Detect which cell encompasses the target text, then output its [X, Y] center coordinate. 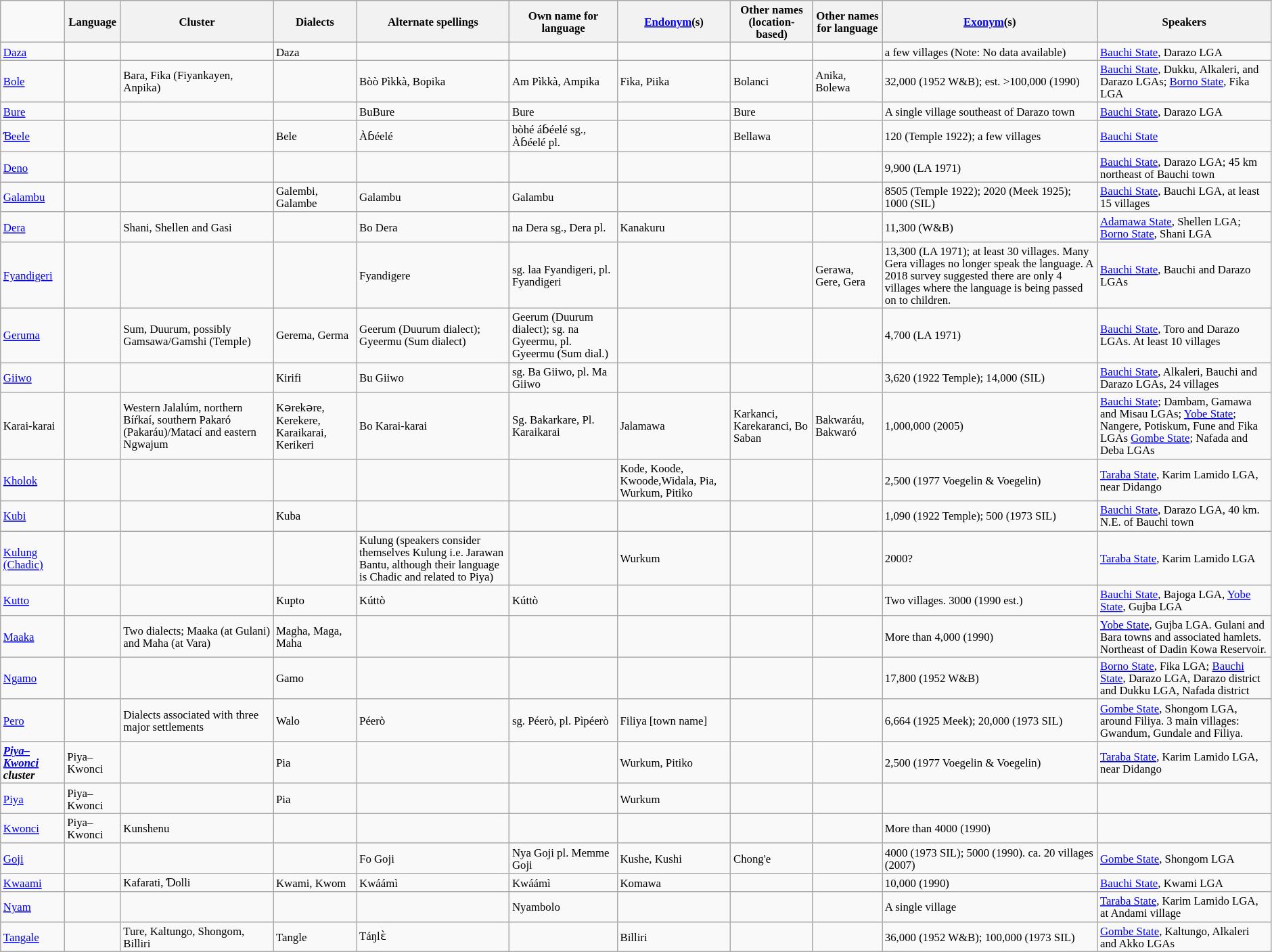
Billiri [674, 937]
Ɓeele [32, 137]
Bauchi State, Toro and Darazo LGAs. At least 10 villages [1184, 336]
Bellawa [771, 137]
Cluster [197, 22]
Kafarati, Ɗolli [197, 883]
Kode, Koode, Kwoode,Widala, Pia, Wurkum, Pitiko [674, 480]
a few villages (Note: No data available) [990, 51]
Komawa [674, 883]
Gerawa, Gere, Gera [847, 275]
Fyandigere [433, 275]
Bele [315, 137]
Bòò Pìkkà, Bopika [433, 81]
Geerum (Duurum dialect); Gyeermu (Sum dialect) [433, 336]
Bauchi State; Dambam, Gamawa and Misau LGAs; Yobe State; Nangere, Potiskum, Fune and Fika LGAs Gombe State; Nafada and Deba LGAs [1184, 426]
Kunshenu [197, 828]
Kwaami [32, 883]
Bara, Fika (Fiyankayen, Anpika) [197, 81]
Kushe, Kushi [674, 858]
Am Pìkkà, Ampika [564, 81]
Ngamo [32, 678]
Bauchi State, Bajoga LGA, Yobe State, Gujba LGA [1184, 600]
6,664 (1925 Meek); 20,000 (1973 SIL) [990, 721]
3,620 (1922 Temple); 14,000 (SIL) [990, 378]
Two villages. 3000 (1990 est.) [990, 600]
Àɓéelé [433, 137]
BuBure [433, 112]
Own name for language [564, 22]
Sg. Bakarkare, Pl. Karaikarai [564, 426]
Dera [32, 227]
Kirifi [315, 378]
Nya Goji pl. Memme Goji [564, 858]
Karai-karai [32, 426]
Other names (location-based) [771, 22]
Bauchi State, Kwami LGA [1184, 883]
na Dera sg., Dera pl. [564, 227]
Exonym(s) [990, 22]
Giiwo [32, 378]
Bole [32, 81]
Bakwaráu, Bakwaró [847, 426]
Piya [32, 798]
120 (Temple 1922); a few villages [990, 137]
sg. laa Fyandigeri, pl. Fyandigeri [564, 275]
9,900 (LA 1971) [990, 167]
Goji [32, 858]
Dialects [315, 22]
Bo Karai-karai [433, 426]
Alternate spellings [433, 22]
Bauchi State, Bauchi LGA, at least 15 villages [1184, 197]
Gombe State, Shongom LGA, around Filiya. 3 main villages: Gwandum, Gundale and Filiya. [1184, 721]
Bauchi State, Alkaleri, Bauchi and Darazo LGAs, 24 villages [1184, 378]
Fika, Piika [674, 81]
Deno [32, 167]
Nyambolo [564, 907]
Jalamawa [674, 426]
Gombe State, Kaltungo, Alkaleri and Akko LGAs [1184, 937]
Geruma [32, 336]
Kwonci [32, 828]
Tangle [315, 937]
Bauchi State, Dukku, Alkaleri, and Darazo LGAs; Borno State, Fika LGA [1184, 81]
Chong'e [771, 858]
A single village southeast of Darazo town [990, 112]
Speakers [1184, 22]
bòhé áɓéelé sg., Àɓéelé pl. [564, 137]
Endonym(s) [674, 22]
Filiya [town name] [674, 721]
Péerò [433, 721]
Adamawa State, Shellen LGA; Borno State, Shani LGA [1184, 227]
Pero [32, 721]
Nyam [32, 907]
Kuba [315, 516]
Dialects associated with three major settlements [197, 721]
Kholok [32, 480]
A single village [990, 907]
Magha, Maga, Maha [315, 636]
Bolanci [771, 81]
10,000 (1990) [990, 883]
32,000 (1952 W&B); est. >100,000 (1990) [990, 81]
Galembi, Galambe [315, 197]
Geerum (Duurum dialect); sg. na Gyeermu, pl. Gyeermu (Sum dial.) [564, 336]
Gombe State, Shongom LGA [1184, 858]
11,300 (W&B) [990, 227]
Karkanci, Karekaranci, Bo Saban [771, 426]
Sum, Duurum, possibly Gamsawa/Gamshi (Temple) [197, 336]
Wurkum, Pitiko [674, 763]
Kulung (Chadic) [32, 558]
Bu Giiwo [433, 378]
Kulung (speakers consider themselves Kulung i.e. Jarawan Bantu, although their language is Chadic and related to Piya) [433, 558]
Kanakuru [674, 227]
Other names for language [847, 22]
Language [92, 22]
Borno State, Fika LGA; Bauchi State, Darazo LGA, Darazo district and Dukku LGA, Nafada district [1184, 678]
8505 (Temple 1922); 2020 (Meek 1925); 1000 (SIL) [990, 197]
Fo Goji [433, 858]
Bauchi State, Darazo LGA; 45 km northeast of Bauchi town [1184, 167]
1,090 (1922 Temple); 500 (1973 SIL) [990, 516]
Tangale [32, 937]
1,000,000 (2005) [990, 426]
2000? [990, 558]
Bauchi State, Darazo LGA, 40 km. N.E. of Bauchi town [1184, 516]
Gerema, Germa [315, 336]
Taraba State, Karim Lamido LGA, at Andami village [1184, 907]
Yobe State, Gujba LGA. Gulani and Bara towns and associated hamlets. Northeast of Dadin Kowa Reservoir. [1184, 636]
Piya–Kwonci cluster [32, 763]
Two dialects; Maaka (at Gulani) and Maha (at Vara) [197, 636]
sg. Péerò, pl. Pìpéerò [564, 721]
Bauchi State, Bauchi and Darazo LGAs [1184, 275]
4,700 (LA 1971) [990, 336]
Ture, Kaltungo, Shongom, Billiri [197, 937]
36,000 (1952 W&B); 100,000 (1973 SIL) [990, 937]
Western Jalalúm, northern Bíŕkaí, southern Pakaró (Pakaráu)/Matací and eastern Ngwajum [197, 426]
More than 4000 (1990) [990, 828]
17,800 (1952 W&B) [990, 678]
Bo Dera [433, 227]
Walo [315, 721]
More than 4,000 (1990) [990, 636]
Maaka [32, 636]
Shani, Shellen and Gasi [197, 227]
Anika, Bolewa [847, 81]
Fyandigeri [32, 275]
sg. Ba Giiwo, pl. Ma Giiwo [564, 378]
Kwami, Kwom [315, 883]
Bauchi State [1184, 137]
Kubi [32, 516]
Kәrekәre, Kerekere, Karaikarai, Kerikeri [315, 426]
4000 (1973 SIL); 5000 (1990). ca. 20 villages (2007) [990, 858]
Táŋlɛ̀ [433, 937]
Kutto [32, 600]
Kupto [315, 600]
Gamo [315, 678]
Taraba State, Karim Lamido LGA [1184, 558]
